Extract the (x, y) coordinate from the center of the cell holding the provided text.  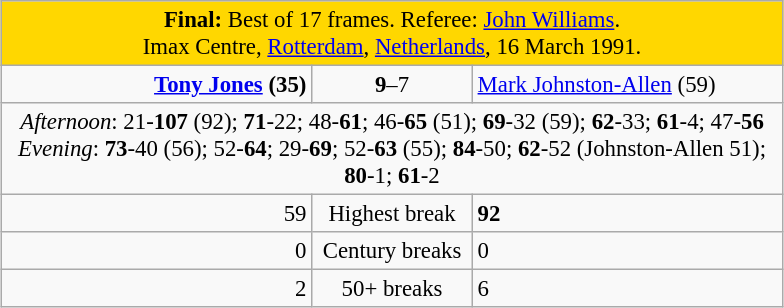
Century breaks (392, 251)
Final: Best of 17 frames. Referee: John Williams.Imax Centre, Rotterdam, Netherlands, 16 March 1991. (392, 34)
6 (628, 289)
Highest break (392, 214)
50+ breaks (392, 289)
9–7 (392, 85)
Tony Jones (35) (156, 85)
92 (628, 214)
59 (156, 214)
2 (156, 289)
Mark Johnston-Allen (59) (628, 85)
